Pinpoint the cell where the given text exists, returning its (x, y) midpoint coordinate. 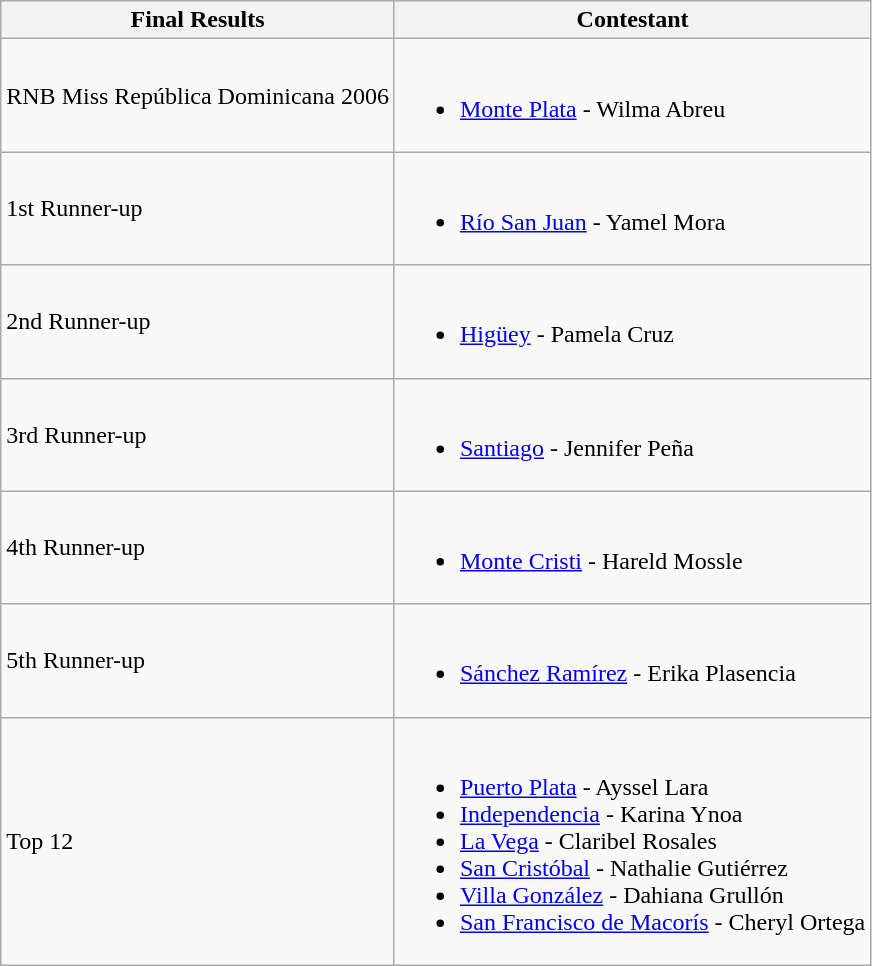
Río San Juan - Yamel Mora (632, 208)
5th Runner-up (198, 660)
RNB Miss República Dominicana 2006 (198, 96)
1st Runner-up (198, 208)
Top 12 (198, 841)
Higüey - Pamela Cruz (632, 322)
4th Runner-up (198, 548)
Santiago - Jennifer Peña (632, 434)
Contestant (632, 20)
2nd Runner-up (198, 322)
Sánchez Ramírez - Erika Plasencia (632, 660)
Monte Plata - Wilma Abreu (632, 96)
Monte Cristi - Hareld Mossle (632, 548)
3rd Runner-up (198, 434)
Final Results (198, 20)
